Provide the [X, Y] coordinate of the cell's center where the given text is located.  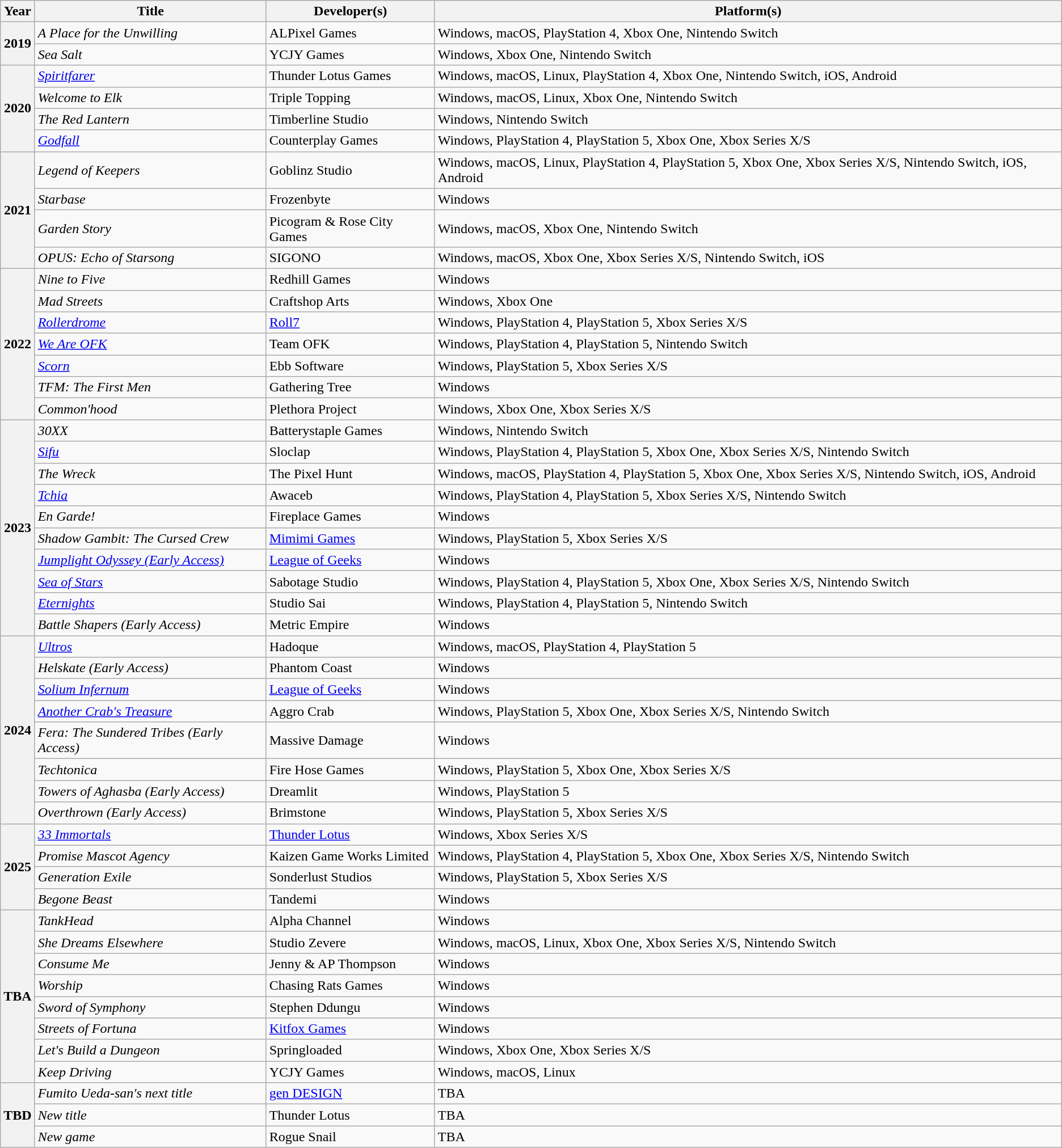
Techtonica [150, 770]
Thunder Lotus Games [351, 76]
Rogue Snail [351, 1137]
TBD [18, 1115]
Windows, PlayStation 5, Xbox One, Xbox Series X/S [748, 770]
Hadoque [351, 646]
Frozenbyte [351, 199]
Sloclap [351, 452]
Aggro Crab [351, 711]
Plethora Project [351, 409]
gen DESIGN [351, 1094]
Awaceb [351, 495]
2023 [18, 527]
Windows, PlayStation 4, PlayStation 5, Xbox Series X/S [748, 323]
The Red Lantern [150, 119]
Worship [150, 985]
Windows, macOS, Linux [748, 1072]
Battle Shapers (Early Access) [150, 624]
Let's Build a Dungeon [150, 1050]
Scorn [150, 366]
Windows, Xbox Series X/S [748, 834]
Sword of Symphony [150, 1007]
TankHead [150, 921]
Windows, macOS, Linux, Xbox One, Nintendo Switch [748, 98]
Windows, macOS, Linux, PlayStation 4, Xbox One, Nintendo Switch, iOS, Android [748, 76]
Fumito Ueda-san's next title [150, 1094]
33 Immortals [150, 834]
The Wreck [150, 474]
Rollerdrome [150, 323]
Mad Streets [150, 301]
New game [150, 1137]
Windows, macOS, PlayStation 4, PlayStation 5 [748, 646]
Tchia [150, 495]
Fire Hose Games [351, 770]
Nine to Five [150, 279]
Generation Exile [150, 877]
The Pixel Hunt [351, 474]
Sea of Stars [150, 581]
Team OFK [351, 344]
Title [150, 11]
Massive Damage [351, 741]
ALPixel Games [351, 33]
Platform(s) [748, 11]
Jenny & AP Thompson [351, 964]
We Are OFK [150, 344]
SIGONO [351, 258]
Godfall [150, 141]
Sonderlust Studios [351, 877]
Legend of Keepers [150, 170]
Sifu [150, 452]
Welcome to Elk [150, 98]
Gathering Tree [351, 387]
OPUS: Echo of Starsong [150, 258]
Windows, macOS, Xbox One, Nintendo Switch [748, 228]
Jumplight Odyssey (Early Access) [150, 560]
Starbase [150, 199]
New title [150, 1115]
Towers of Aghasba (Early Access) [150, 791]
Batterystaple Games [351, 430]
Windows, macOS, PlayStation 4, PlayStation 5, Xbox One, Xbox Series X/S, Nintendo Switch, iOS, Android [748, 474]
2022 [18, 344]
Helskate (Early Access) [150, 668]
Windows, macOS, Linux, Xbox One, Xbox Series X/S, Nintendo Switch [748, 942]
2020 [18, 108]
Phantom Coast [351, 668]
Alpha Channel [351, 921]
Shadow Gambit: The Cursed Crew [150, 538]
Roll7 [351, 323]
Chasing Rats Games [351, 985]
Windows, PlayStation 5, Xbox One, Xbox Series X/S, Nintendo Switch [748, 711]
Studio Sai [351, 603]
Spiritfarer [150, 76]
Brimstone [351, 813]
Windows, macOS, Linux, PlayStation 4, PlayStation 5, Xbox One, Xbox Series X/S, Nintendo Switch, iOS, Android [748, 170]
Metric Empire [351, 624]
Mimimi Games [351, 538]
Garden Story [150, 228]
Windows, Xbox One, Nintendo Switch [748, 54]
Solium Infernum [150, 690]
Sabotage Studio [351, 581]
Dreamlit [351, 791]
Windows, PlayStation 4, PlayStation 5, Xbox One, Xbox Series X/S [748, 141]
Studio Zevere [351, 942]
Common'hood [150, 409]
Triple Topping [351, 98]
Developer(s) [351, 11]
Windows, macOS, Xbox One, Xbox Series X/S, Nintendo Switch, iOS [748, 258]
Craftshop Arts [351, 301]
A Place for the Unwilling [150, 33]
Overthrown (Early Access) [150, 813]
Eternights [150, 603]
Counterplay Games [351, 141]
Windows, macOS, PlayStation 4, Xbox One, Nintendo Switch [748, 33]
Keep Driving [150, 1072]
2024 [18, 729]
Sea Salt [150, 54]
Ultros [150, 646]
Timberline Studio [351, 119]
Streets of Fortuna [150, 1029]
Tandemi [351, 899]
Another Crab's Treasure [150, 711]
Redhill Games [351, 279]
Promise Mascot Agency [150, 856]
Fera: The Sundered Tribes (Early Access) [150, 741]
Kaizen Game Works Limited [351, 856]
30XX [150, 430]
Fireplace Games [351, 517]
Year [18, 11]
Stephen Ddungu [351, 1007]
En Garde! [150, 517]
Kitfox Games [351, 1029]
Consume Me [150, 964]
2019 [18, 44]
She Dreams Elsewhere [150, 942]
Picogram & Rose City Games [351, 228]
Windows, Xbox One [748, 301]
Goblinz Studio [351, 170]
2021 [18, 210]
Begone Beast [150, 899]
TFM: The First Men [150, 387]
2025 [18, 867]
Ebb Software [351, 366]
Windows, PlayStation 5 [748, 791]
Springloaded [351, 1050]
Windows, PlayStation 4, PlayStation 5, Xbox Series X/S, Nintendo Switch [748, 495]
